Pinpoint the cell where the given text exists, returning its (x, y) midpoint coordinate. 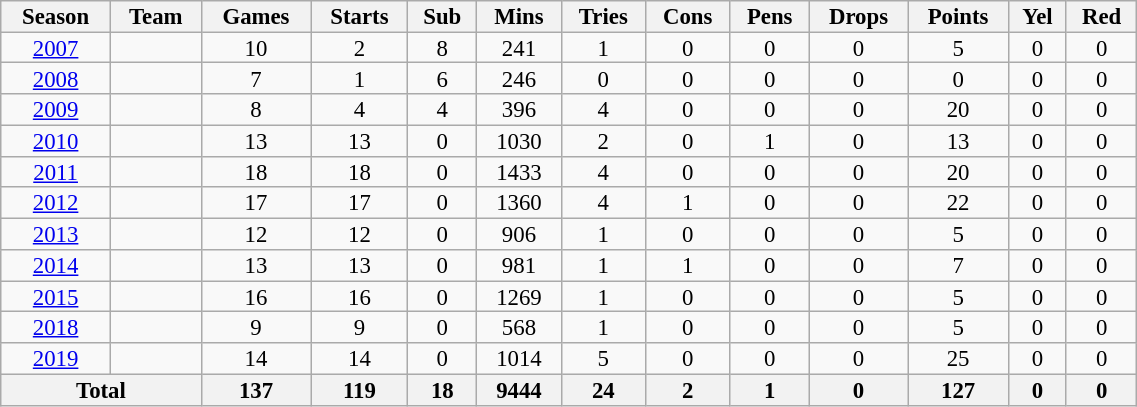
Team (156, 16)
119 (360, 390)
25 (958, 358)
Tries (603, 16)
24 (603, 390)
2014 (56, 266)
Yel (1037, 16)
Cons (688, 16)
568 (520, 328)
1030 (520, 140)
1014 (520, 358)
Season (56, 16)
2009 (56, 110)
2012 (56, 204)
396 (520, 110)
241 (520, 48)
2015 (56, 296)
2011 (56, 172)
2018 (56, 328)
246 (520, 78)
127 (958, 390)
Sub (442, 16)
906 (520, 234)
Points (958, 16)
6 (442, 78)
2013 (56, 234)
1269 (520, 296)
981 (520, 266)
Pens (770, 16)
Games (256, 16)
137 (256, 390)
22 (958, 204)
1433 (520, 172)
2010 (56, 140)
Starts (360, 16)
1360 (520, 204)
Red (1101, 16)
Drops (858, 16)
10 (256, 48)
Mins (520, 16)
2007 (56, 48)
9444 (520, 390)
Total (101, 390)
2008 (56, 78)
2019 (56, 358)
